For the text-containing cell, return its midpoint in [X, Y] coordinate format. 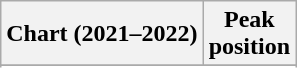
Chart (2021–2022) [102, 34]
Peakposition [249, 34]
